Scan for the cell matching the given text and deliver its (X, Y) coordinate at center. 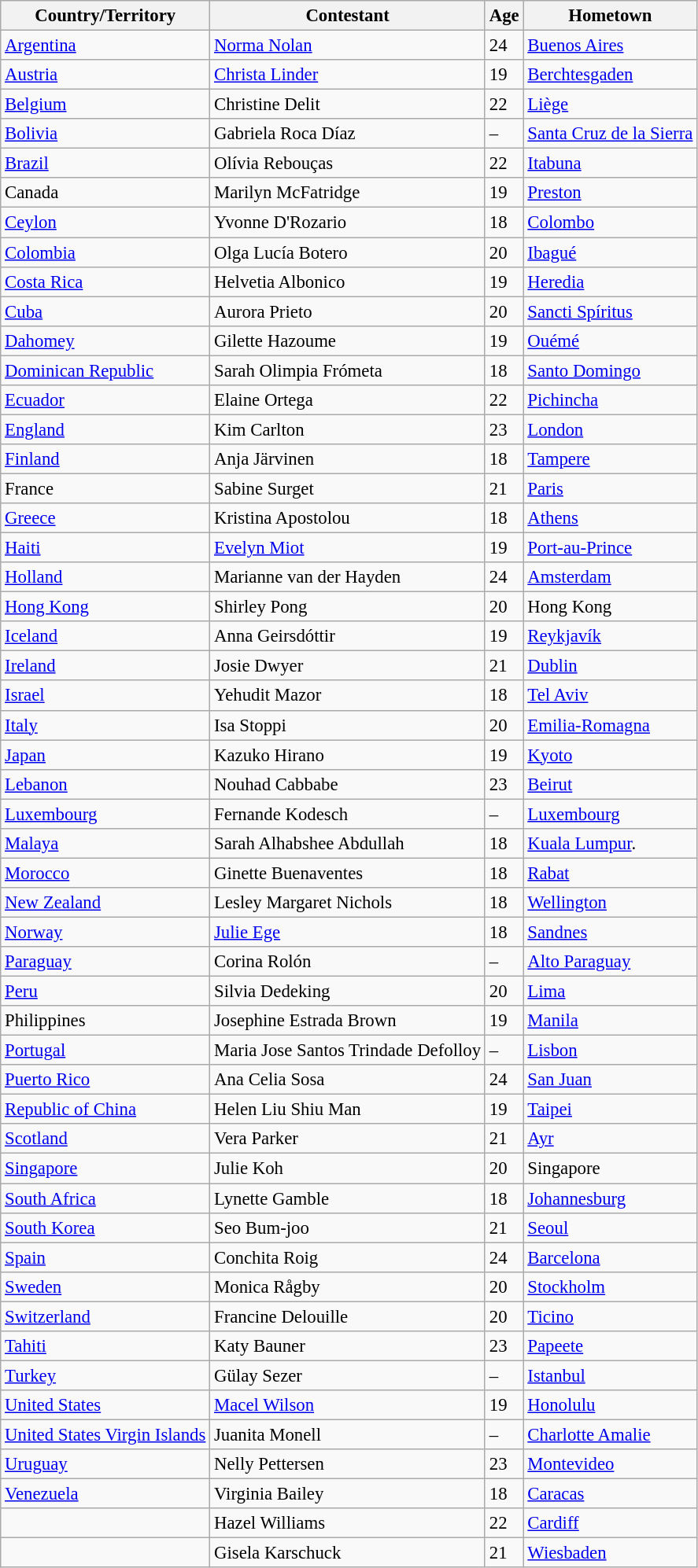
Caracas (611, 1494)
Santa Cruz de la Sierra (611, 134)
Gabriela Roca Díaz (348, 134)
Gülay Sezer (348, 1375)
United States Virgin Islands (105, 1434)
Helvetia Albonico (348, 282)
Kim Carlton (348, 429)
South Korea (105, 1228)
Papeete (611, 1346)
Finland (105, 459)
England (105, 429)
Sarah Alhabshee Abdullah (348, 844)
Julie Ege (348, 932)
Heredia (611, 282)
Argentina (105, 46)
Belgium (105, 105)
Elaine Ortega (348, 400)
Canada (105, 193)
Lesley Margaret Nichols (348, 903)
Seo Bum-joo (348, 1228)
Amsterdam (611, 577)
Charlotte Amalie (611, 1434)
Helen Liu Shiu Man (348, 1110)
Kyoto (611, 755)
San Juan (611, 1080)
Japan (105, 755)
Dahomey (105, 340)
Athens (611, 518)
Lisbon (611, 1051)
Evelyn Miot (348, 548)
Bolivia (105, 134)
Shirley Pong (348, 607)
New Zealand (105, 903)
Sabine Surget (348, 488)
Conchita Roig (348, 1257)
Manila (611, 1021)
Costa Rica (105, 282)
Tahiti (105, 1346)
Malaya (105, 844)
Marilyn McFatridge (348, 193)
Ireland (105, 666)
Reykjavík (611, 636)
Tampere (611, 459)
Brazil (105, 164)
Tel Aviv (611, 696)
Iceland (105, 636)
Monica Rågby (348, 1286)
Ecuador (105, 400)
Istanbul (611, 1375)
Yvonne D'Rozario (348, 223)
Italy (105, 725)
Norway (105, 932)
Christine Delit (348, 105)
Itabuna (611, 164)
Nelly Pettersen (348, 1464)
Hometown (611, 16)
Stockholm (611, 1286)
Marianne van der Hayden (348, 577)
Port-au-Prince (611, 548)
Honolulu (611, 1405)
Cuba (105, 311)
Maria Jose Santos Trindade Defolloy (348, 1051)
Nouhad Cabbabe (348, 784)
Age (504, 16)
Dominican Republic (105, 370)
Beirut (611, 784)
Peru (105, 992)
Sarah Olimpia Frómeta (348, 370)
Seoul (611, 1228)
Olga Lucía Botero (348, 252)
France (105, 488)
Colombia (105, 252)
Sancti Spíritus (611, 311)
Republic of China (105, 1110)
Katy Bauner (348, 1346)
Puerto Rico (105, 1080)
Gilette Hazoume (348, 340)
Buenos Aires (611, 46)
Fernande Kodesch (348, 814)
Johannesburg (611, 1198)
Colombo (611, 223)
Ceylon (105, 223)
Country/Territory (105, 16)
Juanita Monell (348, 1434)
Corina Rolón (348, 962)
Haiti (105, 548)
Dublin (611, 666)
Greece (105, 518)
Yehudit Mazor (348, 696)
Ana Celia Sosa (348, 1080)
Santo Domingo (611, 370)
Silvia Dedeking (348, 992)
Sweden (105, 1286)
London (611, 429)
Venezuela (105, 1494)
Lynette Gamble (348, 1198)
South Africa (105, 1198)
Lebanon (105, 784)
Macel Wilson (348, 1405)
Josie Dwyer (348, 666)
Wiesbaden (611, 1553)
United States (105, 1405)
Francine Delouille (348, 1316)
Kuala Lumpur. (611, 844)
Barcelona (611, 1257)
Scotland (105, 1139)
Josephine Estrada Brown (348, 1021)
Sandnes (611, 932)
Anja Järvinen (348, 459)
Contestant (348, 16)
Uruguay (105, 1464)
Gisela Karschuck (348, 1553)
Virginia Bailey (348, 1494)
Hazel Williams (348, 1523)
Paraguay (105, 962)
Cardiff (611, 1523)
Isa Stoppi (348, 725)
Rabat (611, 873)
Ibagué (611, 252)
Ayr (611, 1139)
Norma Nolan (348, 46)
Olívia Rebouças (348, 164)
Vera Parker (348, 1139)
Montevideo (611, 1464)
Pichincha (611, 400)
Austria (105, 75)
Morocco (105, 873)
Israel (105, 696)
Holland (105, 577)
Anna Geirsdóttir (348, 636)
Preston (611, 193)
Emilia-Romagna (611, 725)
Liège (611, 105)
Portugal (105, 1051)
Christa Linder (348, 75)
Turkey (105, 1375)
Lima (611, 992)
Julie Koh (348, 1169)
Ouémé (611, 340)
Ticino (611, 1316)
Spain (105, 1257)
Switzerland (105, 1316)
Wellington (611, 903)
Taipei (611, 1110)
Philippines (105, 1021)
Kazuko Hirano (348, 755)
Alto Paraguay (611, 962)
Ginette Buenaventes (348, 873)
Berchtesgaden (611, 75)
Aurora Prieto (348, 311)
Paris (611, 488)
Kristina Apostolou (348, 518)
